Locate the cell with the specified text and output its (X, Y) center coordinate. 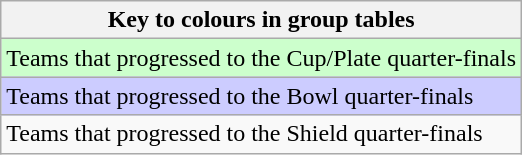
Teams that progressed to the Shield quarter-finals (262, 134)
Teams that progressed to the Cup/Plate quarter-finals (262, 58)
Key to colours in group tables (262, 20)
Teams that progressed to the Bowl quarter-finals (262, 96)
